Identify which cell holds the provided text, then report its (x, y) central coordinate. 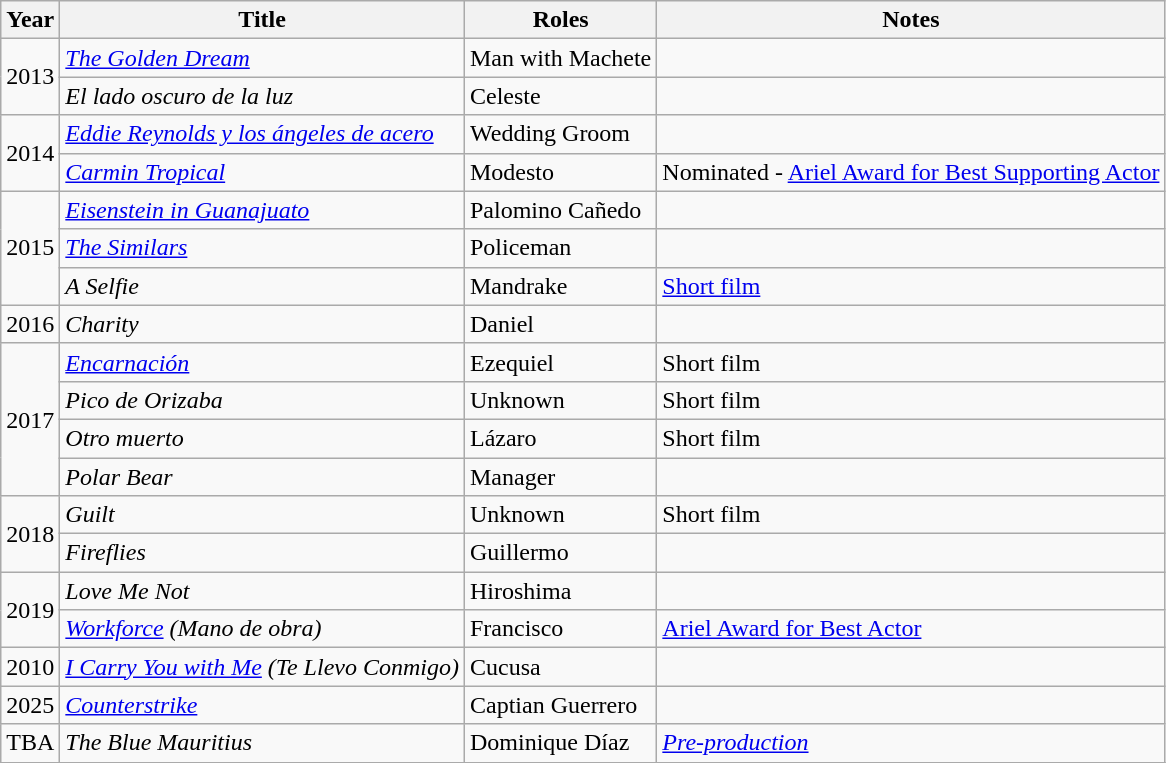
Mandrake (560, 286)
Nominated - Ariel Award for Best Supporting Actor (911, 172)
Charity (262, 324)
Ariel Award for Best Actor (911, 629)
Title (262, 20)
The Golden Dream (262, 58)
Modesto (560, 172)
2010 (30, 667)
2013 (30, 77)
2018 (30, 534)
Celeste (560, 96)
Palomino Cañedo (560, 210)
Manager (560, 477)
Pre-production (911, 743)
Wedding Groom (560, 134)
Year (30, 20)
Carmin Tropical (262, 172)
2017 (30, 419)
A Selfie (262, 286)
El lado oscuro de la luz (262, 96)
The Blue Mauritius (262, 743)
Dominique Díaz (560, 743)
The Similars (262, 248)
Captian Guerrero (560, 705)
2016 (30, 324)
Daniel (560, 324)
Francisco (560, 629)
Pico de Orizaba (262, 400)
Fireflies (262, 553)
Otro muerto (262, 438)
Hiroshima (560, 591)
2019 (30, 610)
Eddie Reynolds y los ángeles de acero (262, 134)
Cucusa (560, 667)
Lázaro (560, 438)
Roles (560, 20)
Love Me Not (262, 591)
Guilt (262, 515)
Notes (911, 20)
Encarnación (262, 362)
Policeman (560, 248)
Ezequiel (560, 362)
2015 (30, 248)
2014 (30, 153)
Counterstrike (262, 705)
I Carry You with Me (Te Llevo Conmigo) (262, 667)
Workforce (Mano de obra) (262, 629)
Guillermo (560, 553)
TBA (30, 743)
Polar Bear (262, 477)
Man with Machete (560, 58)
2025 (30, 705)
Eisenstein in Guanajuato (262, 210)
